Determine the [X, Y] coordinate at the center of the cell enclosing the given text.  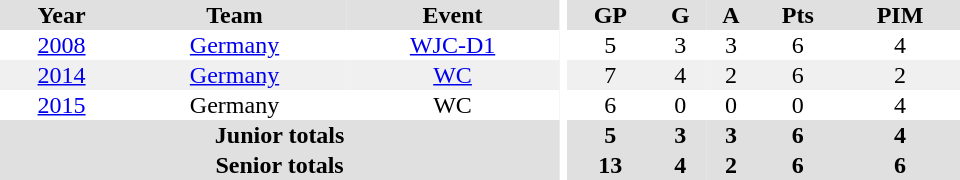
2014 [62, 75]
Team [234, 15]
GP [610, 15]
Year [62, 15]
A [730, 15]
13 [610, 165]
WJC-D1 [452, 45]
Senior totals [280, 165]
Pts [798, 15]
Junior totals [280, 135]
G [680, 15]
2008 [62, 45]
7 [610, 75]
PIM [900, 15]
2015 [62, 105]
Event [452, 15]
